Scan for the cell matching the given text and deliver its (X, Y) coordinate at center. 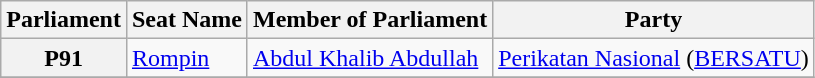
Abdul Khalib Abdullah (370, 58)
Seat Name (186, 20)
Parliament (64, 20)
Member of Parliament (370, 20)
P91 (64, 58)
Perikatan Nasional (BERSATU) (654, 58)
Party (654, 20)
Rompin (186, 58)
